Provide the [x, y] coordinate of the cell's center where the given text is located.  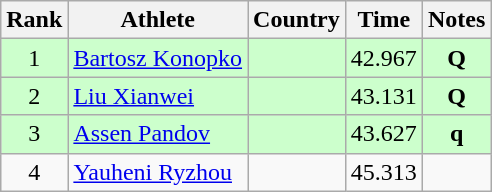
1 [34, 58]
Bartosz Konopko [158, 58]
43.627 [384, 134]
42.967 [384, 58]
Notes [456, 20]
Yauheni Ryzhou [158, 172]
Liu Xianwei [158, 96]
Rank [34, 20]
45.313 [384, 172]
4 [34, 172]
Time [384, 20]
43.131 [384, 96]
Country [297, 20]
2 [34, 96]
q [456, 134]
3 [34, 134]
Athlete [158, 20]
Assen Pandov [158, 134]
